Return the [x, y] coordinate for the center point of the cell that contains the specified text.  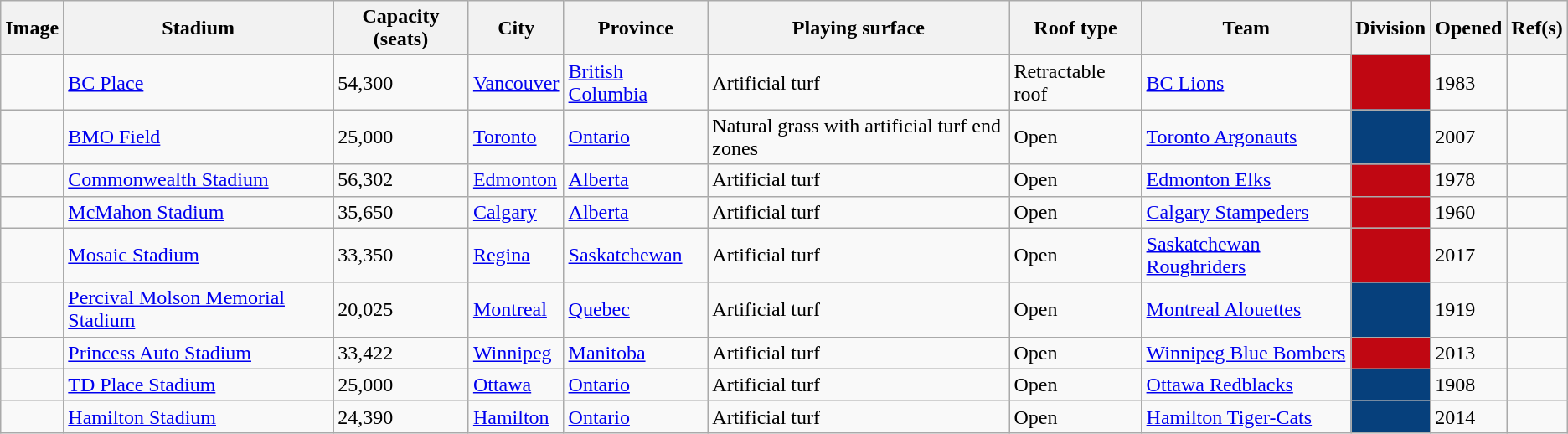
1908 [1469, 385]
Princess Auto Stadium [199, 353]
33,350 [401, 255]
Mosaic Stadium [199, 255]
Province [636, 28]
2007 [1469, 137]
Ottawa Redblacks [1246, 385]
Team [1246, 28]
Saskatchewan Roughriders [1246, 255]
Hamilton Tiger-Cats [1246, 416]
City [516, 28]
Commonwealth Stadium [199, 180]
Montreal [516, 310]
Percival Molson Memorial Stadium [199, 310]
Natural grass with artificial turf end zones [859, 137]
Ottawa [516, 385]
35,650 [401, 212]
BMO Field [199, 137]
2017 [1469, 255]
54,300 [401, 82]
Roof type [1075, 28]
Image [32, 28]
Regina [516, 255]
Hamilton [516, 416]
Toronto [516, 137]
Stadium [199, 28]
Manitoba [636, 353]
33,422 [401, 353]
1978 [1469, 180]
1983 [1469, 82]
Playing surface [859, 28]
2014 [1469, 416]
Hamilton Stadium [199, 416]
Retractable roof [1075, 82]
Calgary [516, 212]
Ref(s) [1537, 28]
Winnipeg Blue Bombers [1246, 353]
Montreal Alouettes [1246, 310]
Opened [1469, 28]
1919 [1469, 310]
Edmonton Elks [1246, 180]
Division [1390, 28]
TD Place Stadium [199, 385]
2013 [1469, 353]
Winnipeg [516, 353]
Toronto Argonauts [1246, 137]
Saskatchewan [636, 255]
McMahon Stadium [199, 212]
BC Lions [1246, 82]
24,390 [401, 416]
Quebec [636, 310]
20,025 [401, 310]
Calgary Stampeders [1246, 212]
Edmonton [516, 180]
56,302 [401, 180]
BC Place [199, 82]
Vancouver [516, 82]
1960 [1469, 212]
British Columbia [636, 82]
Capacity (seats) [401, 28]
